Determine the [X, Y] coordinate at the center of the cell enclosing the given text.  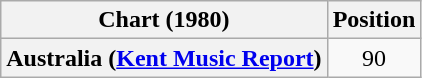
90 [374, 58]
Chart (1980) [164, 20]
Australia (Kent Music Report) [164, 58]
Position [374, 20]
